Find where the given text appears and provide that cell's center as [x, y] coordinate. 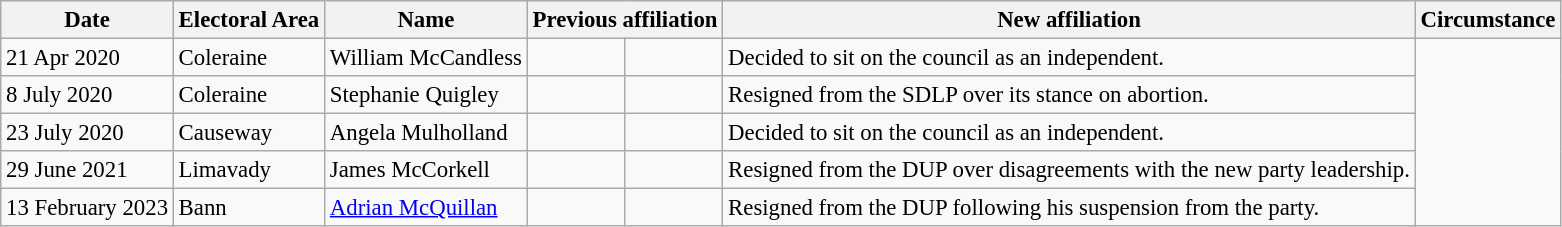
Stephanie Quigley [426, 95]
Electoral Area [248, 20]
13 February 2023 [88, 208]
Previous affiliation [625, 20]
Name [426, 20]
James McCorkell [426, 170]
New affiliation [1069, 20]
William McCandless [426, 58]
Date [88, 20]
Bann [248, 208]
8 July 2020 [88, 95]
Causeway [248, 133]
23 July 2020 [88, 133]
Resigned from the DUP following his suspension from the party. [1069, 208]
Limavady [248, 170]
Adrian McQuillan [426, 208]
Circumstance [1488, 20]
29 June 2021 [88, 170]
Resigned from the SDLP over its stance on abortion. [1069, 95]
21 Apr 2020 [88, 58]
Resigned from the DUP over disagreements with the new party leadership. [1069, 170]
Angela Mulholland [426, 133]
